Return [X, Y] of the center of cell containing provided text 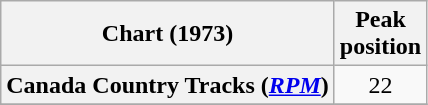
Chart (1973) [168, 34]
22 [380, 85]
Peakposition [380, 34]
Canada Country Tracks (RPM) [168, 85]
